Capture the cell that displays the provided text and extract its [x, y] central coordinate. 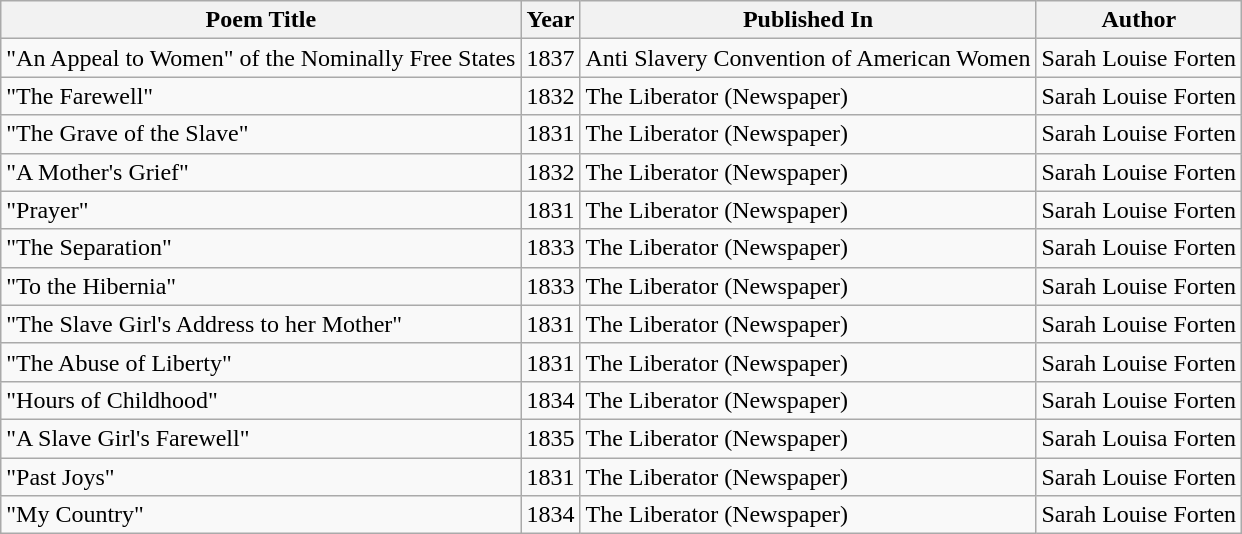
Sarah Louisa Forten [1139, 438]
Anti Slavery Convention of American Women [808, 58]
"The Grave of the Slave" [261, 134]
1837 [550, 58]
"Past Joys" [261, 477]
"The Abuse of Liberty" [261, 362]
"A Mother's Grief" [261, 172]
1835 [550, 438]
"A Slave Girl's Farewell" [261, 438]
"The Slave Girl's Address to her Mother" [261, 324]
"To the Hibernia" [261, 286]
"The Farewell" [261, 96]
Poem Title [261, 20]
Year [550, 20]
Published In [808, 20]
Author [1139, 20]
"The Separation" [261, 248]
"Hours of Childhood" [261, 400]
"My Country" [261, 515]
"An Appeal to Women" of the Nominally Free States [261, 58]
"Prayer" [261, 210]
